Provide the [x, y] coordinate of the cell's center where the given text is located.  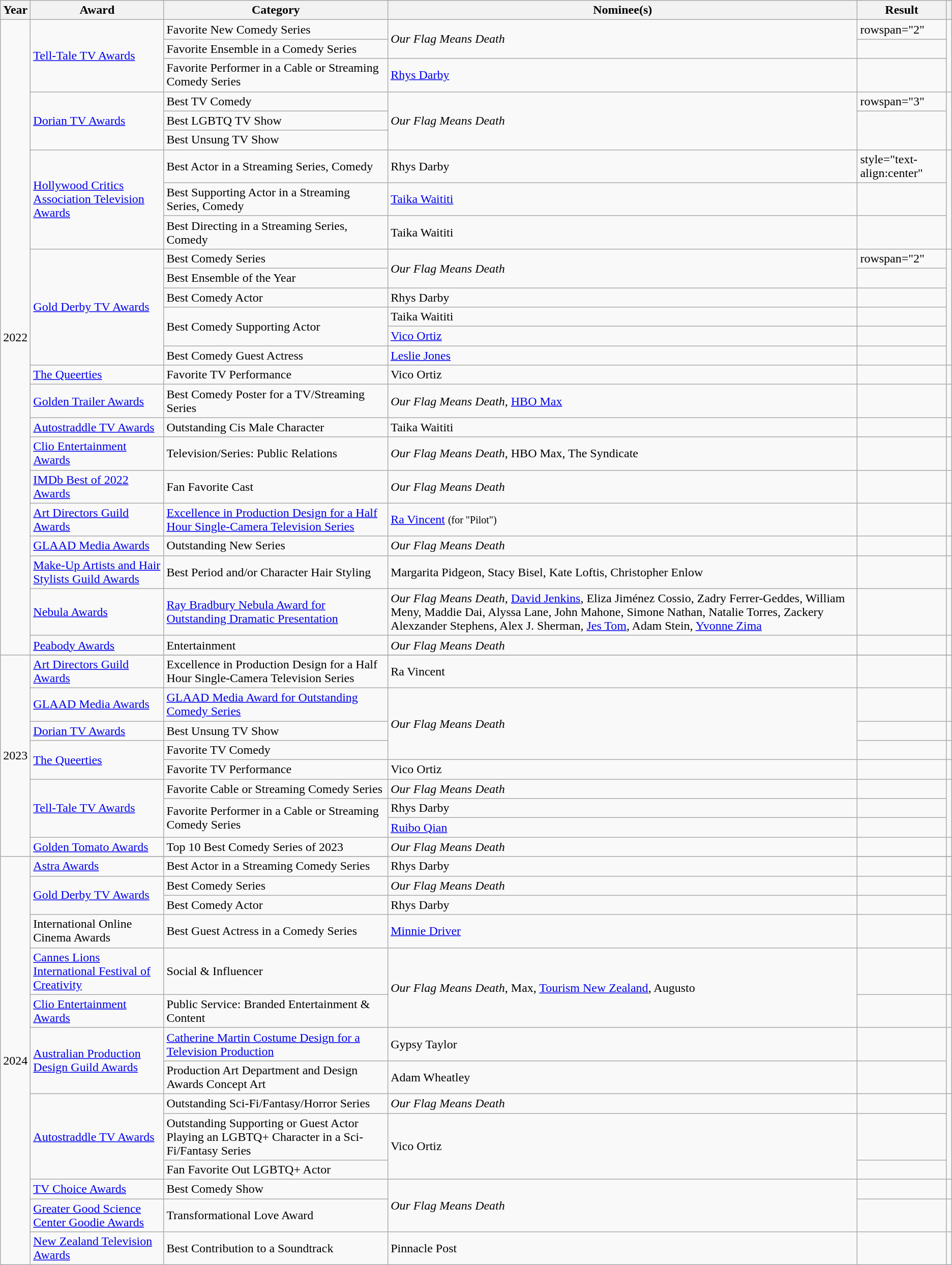
style="text-align:center" [902, 166]
Best Comedy Poster for a TV/Streaming Series [276, 401]
Public Service: Branded Entertainment & Content [276, 1011]
Best Contribution to a Soundtrack [276, 1248]
Margarita Pidgeon, Stacy Bisel, Kate Loftis, Christopher Enlow [622, 572]
Pinnacle Post [622, 1248]
Award [97, 10]
Minnie Driver [622, 931]
IMDb Best of 2022 Awards [97, 486]
Astra Awards [97, 866]
Ruibo Qian [622, 828]
Best Guest Actress in a Comedy Series [276, 931]
Our Flag Means Death, Max, Tourism New Zealand, Augusto [622, 988]
Best Comedy Show [276, 1189]
Best Actor in a Streaming Series, Comedy [276, 166]
TV Choice Awards [97, 1189]
International Online Cinema Awards [97, 931]
Best Comedy Guest Actress [276, 356]
Our Flag Means Death, HBO Max [622, 401]
Top 10 Best Comedy Series of 2023 [276, 847]
Outstanding New Series [276, 546]
Category [276, 10]
Our Flag Means Death, HBO Max, The Syndicate [622, 454]
Favorite Ensemble in a Comedy Series [276, 49]
Entertainment [276, 645]
Ra Vincent (for "Pilot") [622, 520]
Nebula Awards [97, 612]
Transformational Love Award [276, 1216]
2022 [15, 338]
Hollywood Critics Association Television Awards [97, 199]
Favorite New Comedy Series [276, 30]
Best TV Comedy [276, 101]
Social & Influencer [276, 971]
Outstanding Supporting or Guest Actor Playing an LGBTQ+ Character in a Sci-Fi/Fantasy Series [276, 1136]
Best Actor in a Streaming Comedy Series [276, 866]
Ray Bradbury Nebula Award for Outstanding Dramatic Presentation [276, 612]
Golden Tomato Awards [97, 847]
2024 [15, 1061]
Leslie Jones [622, 356]
Best Comedy Supporting Actor [276, 327]
Best Directing in a Streaming Series, Comedy [276, 232]
2023 [15, 756]
Favorite Cable or Streaming Comedy Series [276, 789]
Peabody Awards [97, 645]
Favorite TV Comedy [276, 750]
Fan Favorite Cast [276, 486]
Ra Vincent [622, 671]
Gypsy Taylor [622, 1044]
Year [15, 10]
Outstanding Sci-Fi/Fantasy/Horror Series [276, 1103]
Catherine Martin Costume Design for a Television Production [276, 1044]
Result [902, 10]
Best Ensemble of the Year [276, 278]
Television/Series: Public Relations [276, 454]
New Zealand Television Awards [97, 1248]
Fan Favorite Out LGBTQ+ Actor [276, 1170]
Cannes Lions International Festival of Creativity [97, 971]
Nominee(s) [622, 10]
Best Period and/or Character Hair Styling [276, 572]
Golden Trailer Awards [97, 401]
Production Art Department and Design Awards Concept Art [276, 1077]
Australian Production Design Guild Awards [97, 1061]
Adam Wheatley [622, 1077]
Best Supporting Actor in a Streaming Series, Comedy [276, 199]
Greater Good Science Center Goodie Awards [97, 1216]
Outstanding Cis Male Character [276, 427]
rowspan="3" [902, 101]
Best LGBTQ TV Show [276, 121]
Make-Up Artists and Hair Stylists Guild Awards [97, 572]
GLAAD Media Award for Outstanding Comedy Series [276, 704]
